From the cell containing the given text, extract its center point as [X, Y] coordinate. 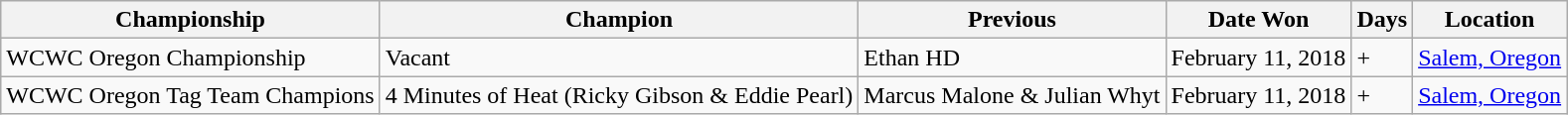
4 Minutes of Heat (Ricky Gibson & Eddie Pearl) [619, 95]
Previous [1012, 20]
Championship [191, 20]
Location [1490, 20]
Champion [619, 20]
Date Won [1258, 20]
WCWC Oregon Championship [191, 57]
Marcus Malone & Julian Whyt [1012, 95]
Vacant [619, 57]
WCWC Oregon Tag Team Champions [191, 95]
Ethan HD [1012, 57]
Days [1382, 20]
